From the cell containing the given text, extract its center point as [X, Y] coordinate. 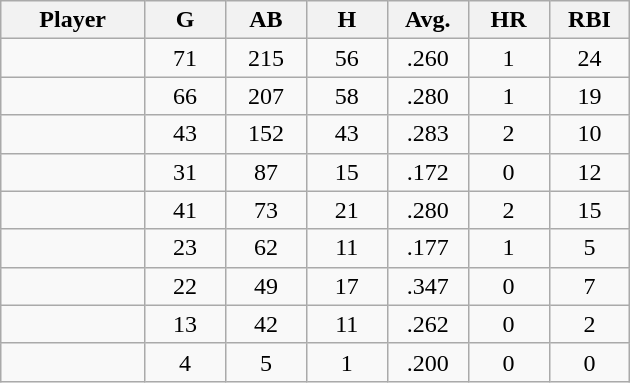
24 [590, 58]
73 [266, 210]
H [346, 20]
23 [186, 248]
41 [186, 210]
87 [266, 172]
10 [590, 134]
207 [266, 96]
.172 [428, 172]
AB [266, 20]
.283 [428, 134]
Avg. [428, 20]
71 [186, 58]
49 [266, 286]
17 [346, 286]
.347 [428, 286]
Player [73, 20]
RBI [590, 20]
66 [186, 96]
G [186, 20]
21 [346, 210]
.177 [428, 248]
HR [508, 20]
58 [346, 96]
13 [186, 324]
.200 [428, 362]
4 [186, 362]
62 [266, 248]
42 [266, 324]
31 [186, 172]
22 [186, 286]
19 [590, 96]
12 [590, 172]
215 [266, 58]
.262 [428, 324]
56 [346, 58]
.260 [428, 58]
152 [266, 134]
7 [590, 286]
